Capture the cell that displays the provided text and extract its (X, Y) central coordinate. 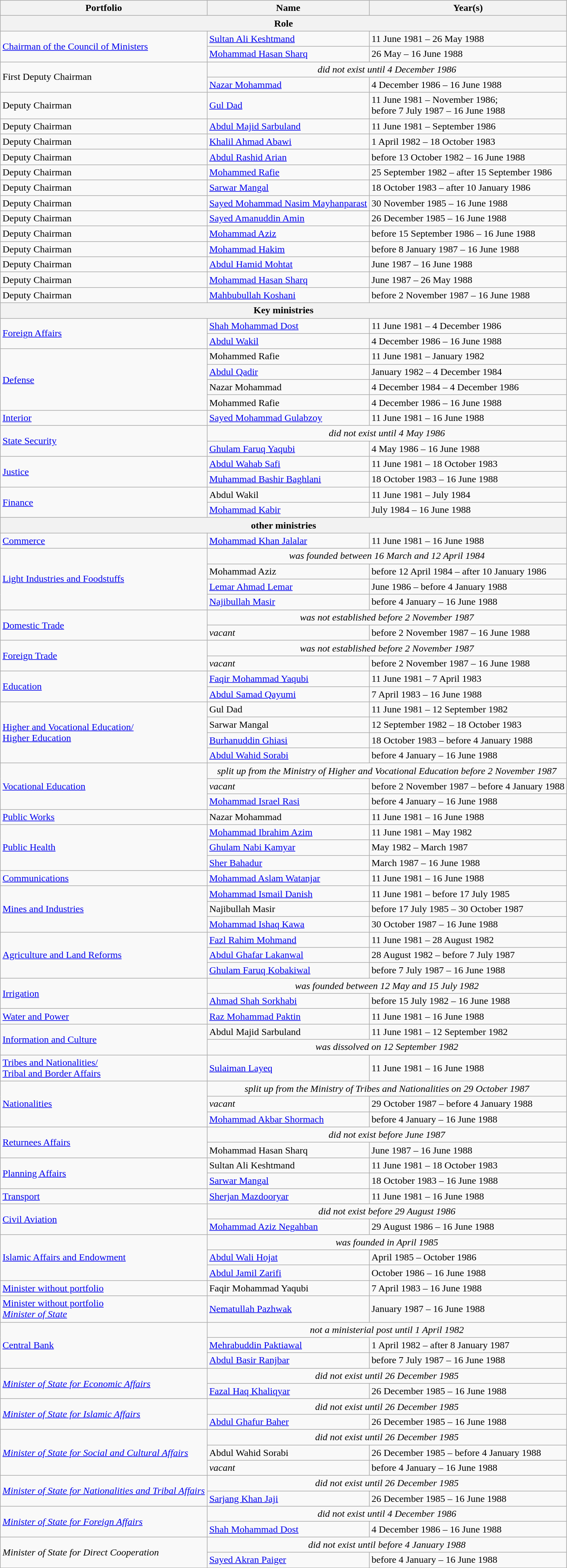
Mohammad Ibrahim Azim (288, 832)
January 1987 – 16 June 1988 (468, 1309)
Sulaiman Layeq (288, 1068)
Commerce (104, 541)
12 September 1982 – 18 October 1983 (468, 725)
Minister of State for Economic Affairs (104, 1383)
March 1987 – 16 June 1988 (468, 863)
Fazl Rahim Mohmand (288, 940)
Communications (104, 878)
Planning Affairs (104, 1173)
11 June 1981 – January 1982 (468, 356)
Sayed Mohammad Nasim Mayhanparast (288, 203)
Abdul Hamid Mohtat (288, 264)
11 June 1981 – July 1984 (468, 495)
11 June 1981 – 7 April 1983 (468, 679)
Public Health (104, 848)
Returnees Affairs (104, 1142)
was founded between 16 March and 12 April 1984 (387, 556)
Information and Culture (104, 1039)
11 June 1981 – 4 December 1986 (468, 326)
Mohammad Hakim (288, 249)
Lemar Ahmad Lemar (288, 587)
11 June 1981 – before 17 July 1985 (468, 893)
Year(s) (468, 8)
Fazal Haq Khaliqyar (288, 1391)
was founded in April 1985 (387, 1242)
before 8 January 1987 – 16 June 1988 (468, 249)
before 17 July 1985 – 30 October 1987 (468, 909)
Chairman of the Council of Ministers (104, 46)
30 October 1987 – 16 June 1988 (468, 924)
Abdul Basir Ranjbar (288, 1360)
Abdul Jamil Zarifi (288, 1273)
Foreign Trade (104, 656)
4 May 1986 – 16 June 1988 (468, 449)
Sher Bahadur (288, 863)
1 April 1982 – 18 October 1983 (468, 142)
Sarjang Khan Jaji (288, 1499)
Sayed Akran Paiger (288, 1560)
Mahbubullah Koshani (288, 295)
28 August 1982 – before 7 July 1987 (468, 955)
Khalil Ahmad Abawi (288, 142)
Abdul Samad Qayumi (288, 694)
State Security (104, 441)
June 1987 – 26 May 1988 (468, 280)
Mohammad Ismail Danish (288, 893)
First Deputy Chairman (104, 77)
Mehrabuddin Paktiawal (288, 1345)
Abdul Ghafar Lakanwal (288, 955)
split up from the Ministry of Tribes and Nationalities on 29 October 1987 (387, 1089)
Portfolio (104, 8)
11 June 1981 – 28 August 1982 (468, 940)
18 October 1983 – before 4 January 1988 (468, 740)
Mohammad Kabir (288, 510)
before 13 October 1982 – 16 June 1988 (468, 157)
Agriculture and Land Reforms (104, 955)
Sayed Amanuddin Amin (288, 219)
did not exist until before 4 January 1988 (387, 1545)
26 May – 16 June 1988 (468, 54)
Vocational Education (104, 786)
Water and Power (104, 1016)
was founded between 12 May and 15 July 1982 (387, 986)
Public Works (104, 817)
Ghulam Nabi Kamyar (288, 848)
Civil Aviation (104, 1219)
did not exist before June 1987 (387, 1135)
Minister of State for Foreign Affairs (104, 1522)
Burhanuddin Ghiasi (288, 740)
Tribes and Nationalities/Tribal and Border Affairs (104, 1068)
Finance (104, 502)
Minister of State for Islamic Affairs (104, 1414)
Foreign Affairs (104, 333)
Minister of State for Nationalities and Tribal Affairs (104, 1491)
11 June 1981 – 26 May 1988 (468, 39)
Domestic Trade (104, 625)
Abdul Wali Hojat (288, 1258)
other ministries (284, 525)
Sayed Mohammad Gulabzoy (288, 418)
January 1982 – 4 December 1984 (468, 372)
Light Industries and Foodstuffs (104, 579)
Sherjan Mazdooryar (288, 1196)
Minister without portfolioMinister of State (104, 1309)
Mohammad Akbar Shormach (288, 1119)
Minister of State for Social and Cultural Affairs (104, 1452)
before 15 July 1982 – 16 June 1988 (468, 1001)
Abdul Ghafur Baher (288, 1422)
Muhammad Bashir Baghlani (288, 479)
Nematullah Pazhwak (288, 1309)
before 15 September 1986 – 16 June 1988 (468, 234)
Defense (104, 379)
April 1985 – October 1986 (468, 1258)
Minister without portfolio (104, 1288)
split up from the Ministry of Higher and Vocational Education before 2 November 1987 (387, 771)
did not exist before 29 August 1986 (387, 1212)
Nationalities (104, 1104)
Mines and Industries (104, 909)
Abdul Rashid Arian (288, 157)
May 1982 – March 1987 (468, 848)
11 June 1981 – September 1986 (468, 126)
Name (288, 8)
4 December 1984 – 4 December 1986 (468, 387)
Raz Mohammad Paktin (288, 1016)
did not exist until 4 May 1986 (387, 433)
Mohammad Aslam Watanjar (288, 878)
Role (284, 23)
29 August 1986 – 16 June 1988 (468, 1227)
Interior (104, 418)
Minister of State for Direct Cooperation (104, 1552)
25 September 1982 – after 15 September 1986 (468, 172)
11 June 1981 – May 1982 (468, 832)
Transport (104, 1196)
26 December 1985 – before 4 January 1988 (468, 1453)
July 1984 – 16 June 1988 (468, 510)
Ghulam Faruq Kobakiwal (288, 970)
Abdul Wahab Safi (288, 464)
Mohammad Khan Jalalar (288, 541)
Abdul Qadir (288, 372)
Justice (104, 472)
Mohammad Ishaq Kawa (288, 924)
Education (104, 686)
June 1986 – before 4 January 1988 (468, 587)
before 12 April 1984 – after 10 January 1986 (468, 571)
Central Bank (104, 1345)
Ghulam Faruq Yaqubi (288, 449)
Higher and Vocational Education/Higher Education (104, 733)
before 2 November 1987 – before 4 January 1988 (468, 786)
30 November 1985 – 16 June 1988 (468, 203)
not a ministerial post until 1 April 1982 (387, 1330)
Key ministries (284, 310)
Islamic Affairs and Endowment (104, 1258)
October 1986 – 16 June 1988 (468, 1273)
Ahmad Shah Sorkhabi (288, 1001)
Mohammad Aziz Negahban (288, 1227)
was dissolved on 12 September 1982 (387, 1047)
29 October 1987 – before 4 January 1988 (468, 1104)
11 June 1981 – November 1986; before 7 July 1987 – 16 June 1988 (468, 106)
Irrigation (104, 993)
1 April 1982 – after 8 January 1987 (468, 1345)
Mohammad Israel Rasi (288, 802)
18 October 1983 – after 10 January 1986 (468, 187)
